From the cell containing the given text, extract its center point as [X, Y] coordinate. 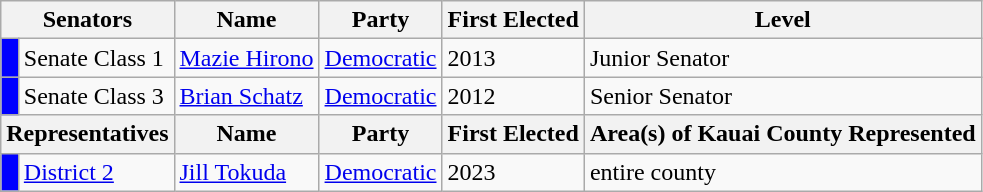
2023 [513, 172]
Mazie Hirono [246, 58]
2013 [513, 58]
Senate Class 3 [96, 96]
Level [782, 20]
Brian Schatz [246, 96]
District 2 [96, 172]
Senate Class 1 [96, 58]
Jill Tokuda [246, 172]
Senior Senator [782, 96]
Representatives [88, 134]
Junior Senator [782, 58]
2012 [513, 96]
Area(s) of Kauai County Represented [782, 134]
Senators [88, 20]
entire county [782, 172]
